Pinpoint the cell where the given text exists, returning its (x, y) midpoint coordinate. 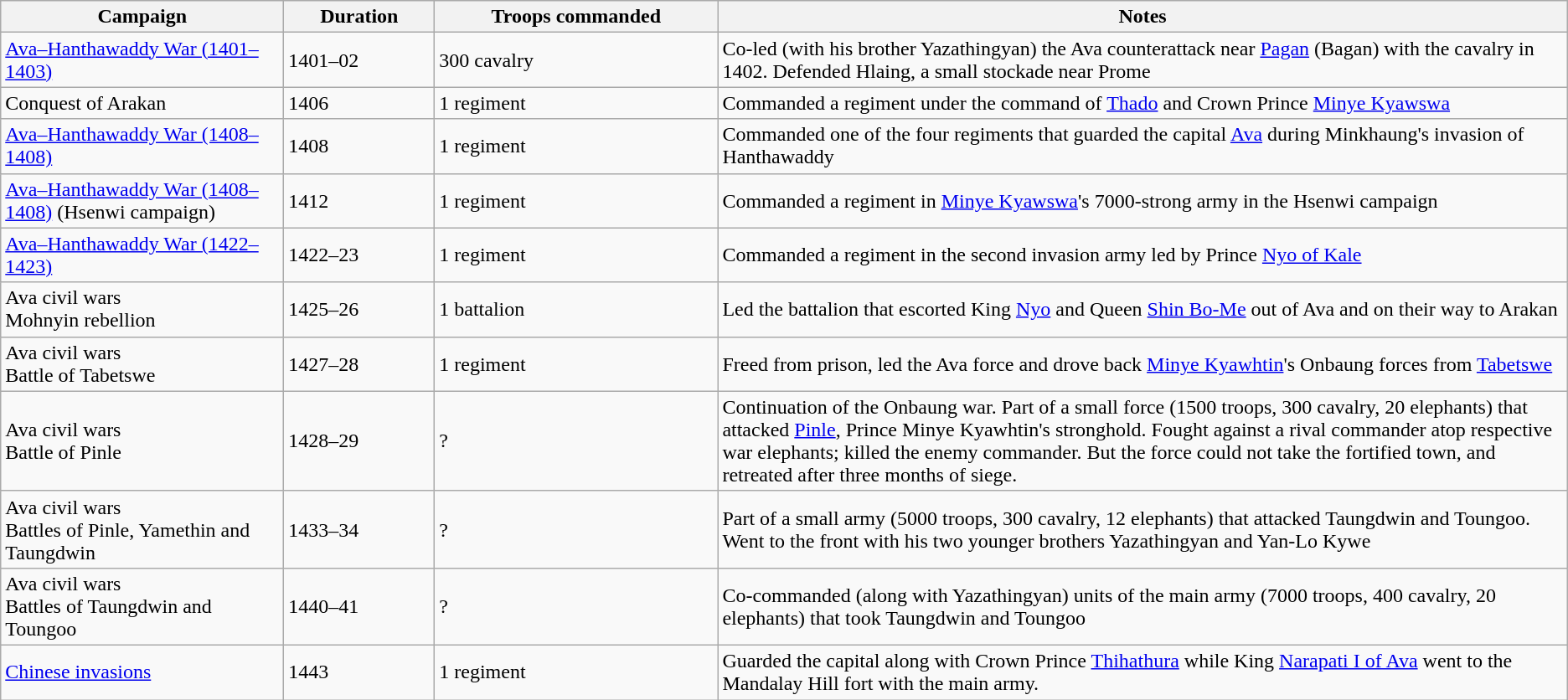
Campaign (142, 17)
Ava–Hanthawaddy War (1401–1403) (142, 60)
Commanded a regiment in Minye Kyawswa's 7000-strong army in the Hsenwi campaign (1142, 201)
Led the battalion that escorted King Nyo and Queen Shin Bo-Me out of Ava and on their way to Arakan (1142, 310)
1425–26 (359, 310)
300 cavalry (576, 60)
Chinese invasions (142, 672)
Duration (359, 17)
Co-commanded (along with Yazathingyan) units of the main army (7000 troops, 400 cavalry, 20 elephants) that took Taungdwin and Toungoo (1142, 606)
Ava civil wars Mohnyin rebellion (142, 310)
Freed from prison, led the Ava force and drove back Minye Kyawhtin's Onbaung forces from Tabetswe (1142, 363)
Ava civil wars Battle of Pinle (142, 440)
1 battalion (576, 310)
Guarded the capital along with Crown Prince Thihathura while King Narapati I of Ava went to the Mandalay Hill fort with the main army. (1142, 672)
Notes (1142, 17)
1440–41 (359, 606)
1427–28 (359, 363)
Ava civil wars Battle of Tabetswe (142, 363)
1406 (359, 103)
Ava civil wars Battles of Pinle, Yamethin and Taungdwin (142, 529)
Commanded a regiment under the command of Thado and Crown Prince Minye Kyawswa (1142, 103)
1408 (359, 146)
1433–34 (359, 529)
Troops commanded (576, 17)
1428–29 (359, 440)
Conquest of Arakan (142, 103)
Ava–Hanthawaddy War (1408–1408) (Hsenwi campaign) (142, 201)
1422–23 (359, 255)
1443 (359, 672)
Commanded a regiment in the second invasion army led by Prince Nyo of Kale (1142, 255)
Ava–Hanthawaddy War (1408–1408) (142, 146)
1412 (359, 201)
Ava civil wars Battles of Taungdwin and Toungoo (142, 606)
1401–02 (359, 60)
Commanded one of the four regiments that guarded the capital Ava during Minkhaung's invasion of Hanthawaddy (1142, 146)
Ava–Hanthawaddy War (1422–1423) (142, 255)
